Determine the (x, y) coordinate at the center of the cell enclosing the given text.  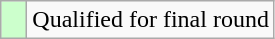
Qualified for final round (151, 20)
